Determine the [X, Y] coordinate at the center of the cell enclosing the given text.  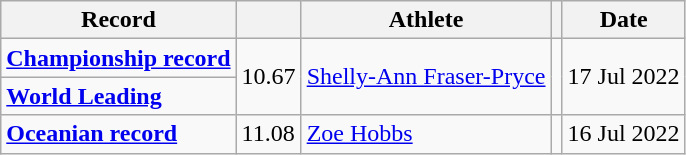
Championship record [118, 58]
Record [118, 20]
11.08 [268, 134]
World Leading [118, 96]
Date [624, 20]
Zoe Hobbs [426, 134]
Athlete [426, 20]
Oceanian record [118, 134]
10.67 [268, 77]
17 Jul 2022 [624, 77]
Shelly-Ann Fraser-Pryce [426, 77]
16 Jul 2022 [624, 134]
